Find where the given text appears and provide that cell's center as (X, Y) coordinate. 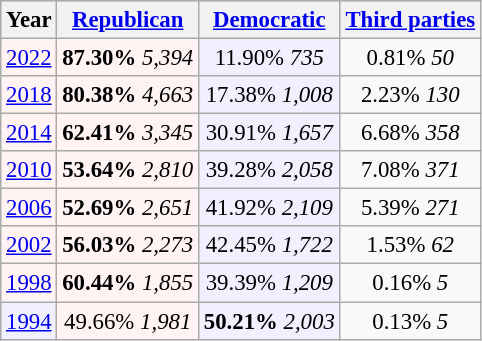
30.91% 1,657 (269, 133)
53.64% 2,810 (128, 170)
50.21% 2,003 (269, 321)
Democratic (269, 20)
Third parties (410, 20)
56.03% 2,273 (128, 245)
2022 (29, 58)
1994 (29, 321)
17.38% 1,008 (269, 95)
1998 (29, 283)
0.13% 5 (410, 321)
Republican (128, 20)
41.92% 2,109 (269, 208)
11.90% 735 (269, 58)
2018 (29, 95)
2010 (29, 170)
49.66% 1,981 (128, 321)
Year (29, 20)
87.30% 5,394 (128, 58)
2006 (29, 208)
2.23% 130 (410, 95)
1.53% 62 (410, 245)
39.28% 2,058 (269, 170)
39.39% 1,209 (269, 283)
62.41% 3,345 (128, 133)
52.69% 2,651 (128, 208)
7.08% 371 (410, 170)
2002 (29, 245)
60.44% 1,855 (128, 283)
2014 (29, 133)
80.38% 4,663 (128, 95)
0.16% 5 (410, 283)
0.81% 50 (410, 58)
6.68% 358 (410, 133)
5.39% 271 (410, 208)
42.45% 1,722 (269, 245)
